Detect which cell encompasses the target text, then output its (X, Y) center coordinate. 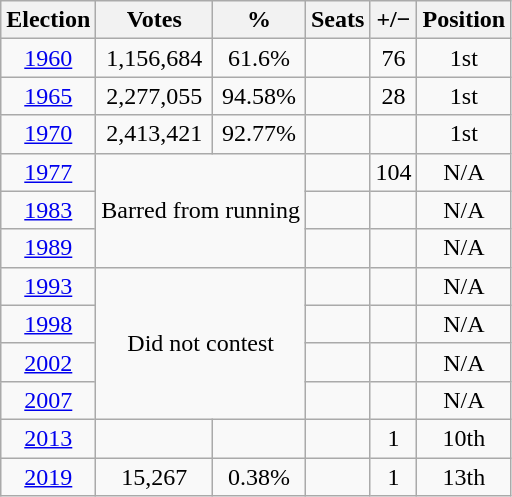
1983 (48, 210)
1998 (48, 324)
+/− (394, 20)
Election (48, 20)
0.38% (260, 477)
2013 (48, 438)
1989 (48, 248)
Did not contest (201, 343)
% (260, 20)
Votes (154, 20)
13th (464, 477)
1960 (48, 58)
2002 (48, 362)
76 (394, 58)
61.6% (260, 58)
28 (394, 96)
1993 (48, 286)
2,277,055 (154, 96)
1965 (48, 96)
94.58% (260, 96)
Position (464, 20)
1977 (48, 172)
10th (464, 438)
15,267 (154, 477)
2019 (48, 477)
2,413,421 (154, 134)
Seats (337, 20)
2007 (48, 400)
104 (394, 172)
1970 (48, 134)
92.77% (260, 134)
1,156,684 (154, 58)
Barred from running (201, 210)
